Search for the cell housing the specified text and yield its (x, y) center coordinate. 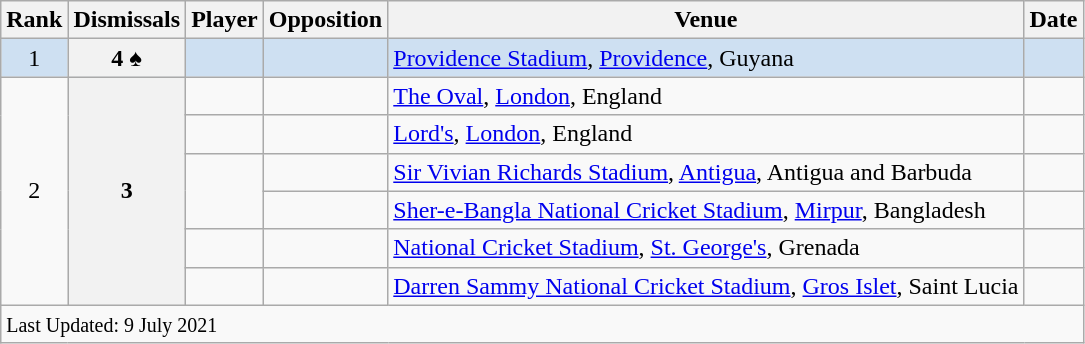
4 ♠ (127, 58)
Rank (34, 20)
Opposition (325, 20)
Darren Sammy National Cricket Stadium, Gros Islet, Saint Lucia (706, 286)
Sir Vivian Richards Stadium, Antigua, Antigua and Barbuda (706, 172)
1 (34, 58)
Venue (706, 20)
3 (127, 191)
National Cricket Stadium, St. George's, Grenada (706, 248)
Lord's, London, England (706, 134)
Sher-e-Bangla National Cricket Stadium, Mirpur, Bangladesh (706, 210)
The Oval, London, England (706, 96)
Providence Stadium, Providence, Guyana (706, 58)
Dismissals (127, 20)
Last Updated: 9 July 2021 (542, 324)
2 (34, 191)
Player (225, 20)
Date (1054, 20)
